Scan for the cell matching the given text and deliver its (x, y) coordinate at center. 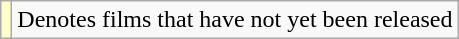
Denotes films that have not yet been released (235, 20)
